Detect which cell encompasses the target text, then output its [x, y] center coordinate. 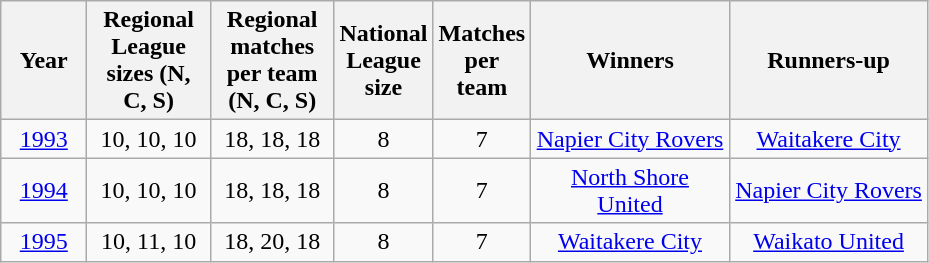
Matches per team [482, 60]
1993 [44, 139]
10, 11, 10 [149, 242]
Waikato United [828, 242]
National League size [384, 60]
Year [44, 60]
Winners [630, 60]
18, 20, 18 [272, 242]
1995 [44, 242]
Regional matches per team (N, C, S) [272, 60]
Runners-up [828, 60]
1994 [44, 190]
North Shore United [630, 190]
Regional League sizes (N, C, S) [149, 60]
